For the text-containing cell, return its midpoint in (x, y) coordinate format. 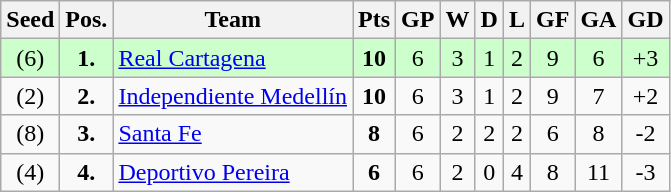
D (489, 20)
Real Cartagena (233, 58)
(4) (30, 172)
1. (86, 58)
Pos. (86, 20)
L (516, 20)
7 (598, 96)
+2 (646, 96)
4. (86, 172)
Team (233, 20)
(6) (30, 58)
Santa Fe (233, 134)
GD (646, 20)
4 (516, 172)
(8) (30, 134)
+3 (646, 58)
-2 (646, 134)
GA (598, 20)
Independiente Medellín (233, 96)
GP (418, 20)
-3 (646, 172)
2. (86, 96)
0 (489, 172)
(2) (30, 96)
Pts (374, 20)
W (458, 20)
GF (553, 20)
Deportivo Pereira (233, 172)
11 (598, 172)
3. (86, 134)
Seed (30, 20)
